For the text-containing cell, return its midpoint in (x, y) coordinate format. 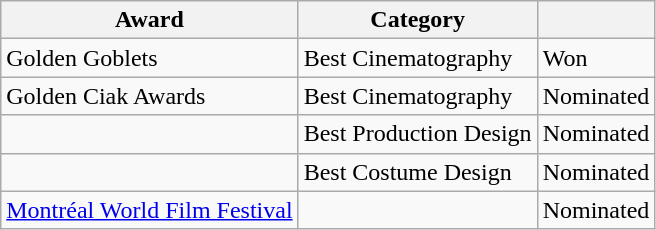
Won (596, 58)
Montréal World Film Festival (150, 210)
Category (418, 20)
Golden Ciak Awards (150, 96)
Best Production Design (418, 134)
Award (150, 20)
Golden Goblets (150, 58)
Best Costume Design (418, 172)
